Provide the (X, Y) coordinate of the cell's center where the given text is located.  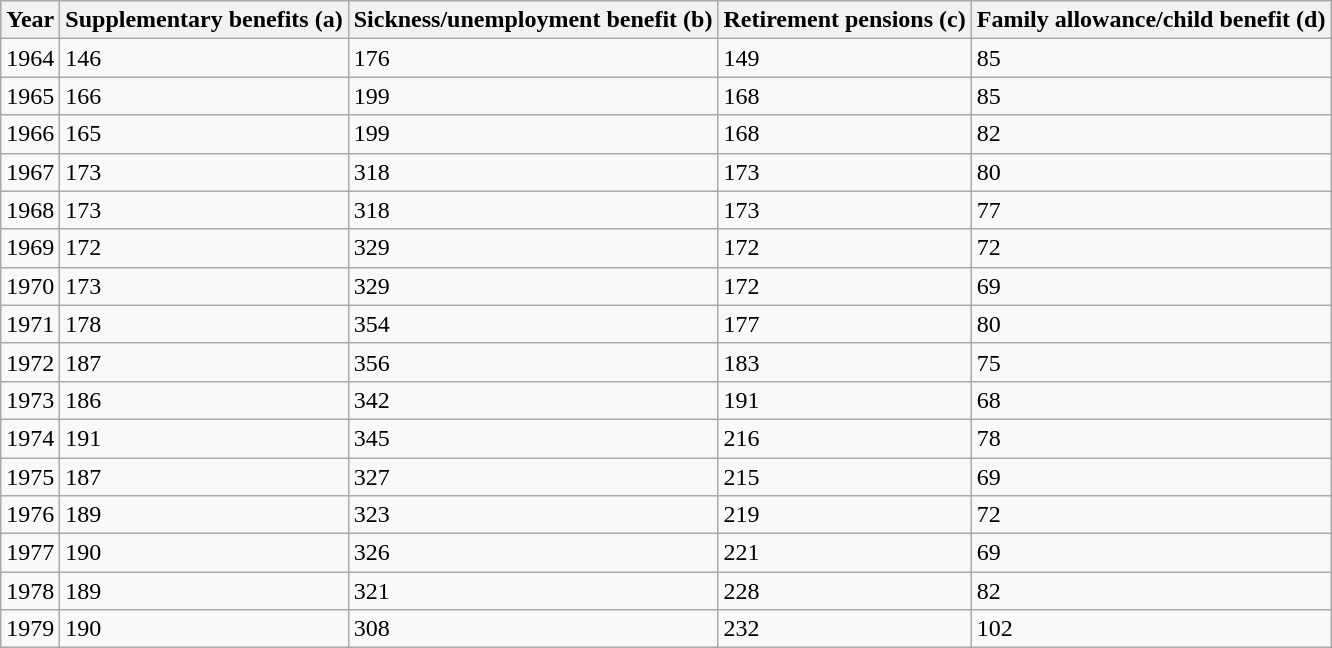
356 (533, 362)
165 (204, 134)
1972 (30, 362)
102 (1151, 629)
1967 (30, 172)
232 (844, 629)
323 (533, 515)
215 (844, 477)
221 (844, 553)
354 (533, 324)
149 (844, 58)
146 (204, 58)
1970 (30, 286)
1966 (30, 134)
228 (844, 591)
216 (844, 438)
78 (1151, 438)
1975 (30, 477)
326 (533, 553)
183 (844, 362)
1968 (30, 210)
1976 (30, 515)
166 (204, 96)
68 (1151, 400)
1978 (30, 591)
1965 (30, 96)
75 (1151, 362)
177 (844, 324)
186 (204, 400)
178 (204, 324)
Sickness/unemployment benefit (b) (533, 20)
219 (844, 515)
342 (533, 400)
1973 (30, 400)
1974 (30, 438)
308 (533, 629)
321 (533, 591)
77 (1151, 210)
345 (533, 438)
Supplementary benefits (a) (204, 20)
327 (533, 477)
1964 (30, 58)
Retirement pensions (c) (844, 20)
Year (30, 20)
1979 (30, 629)
1969 (30, 248)
1971 (30, 324)
1977 (30, 553)
176 (533, 58)
Family allowance/child benefit (d) (1151, 20)
